For the text-containing cell, return its midpoint in (x, y) coordinate format. 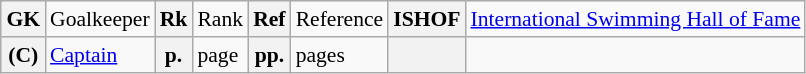
pages (340, 55)
pp. (269, 55)
Rank (220, 19)
p. (174, 55)
page (220, 55)
International Swimming Hall of Fame (636, 19)
Ref (269, 19)
(C) (23, 55)
Reference (340, 19)
GK (23, 19)
ISHOF (426, 19)
Goalkeeper (100, 19)
Rk (174, 19)
Captain (100, 55)
